Return [x, y] of the center of cell containing provided text 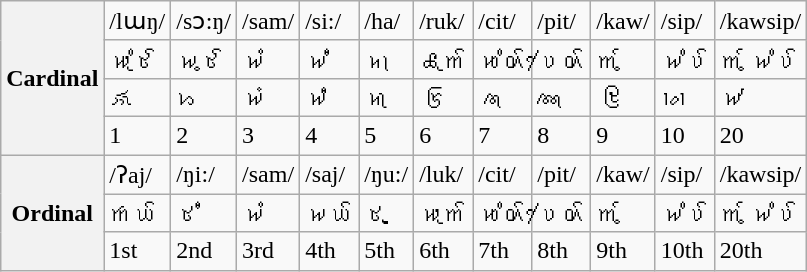
5 [386, 135]
1 [138, 135]
7th [502, 251]
10 [684, 135]
𑜳 [268, 97]
𑜶 [444, 97]
Cardinal [52, 78]
/luk/ [444, 174]
𑜍𑜤𑜀𑜫 [444, 59]
8th [562, 251]
𑜲 [204, 97]
/ʔaj/ [138, 174]
4 [330, 135]
/ha/ [386, 21]
/ŋi:/ [204, 174]
𑜎𑜢𑜤𑜂𑜫 [138, 59]
𑜺 [684, 97]
20th [760, 251]
𑜱 [138, 97]
/ruk/ [444, 21]
6 [444, 135]
3rd [268, 251]
9 [623, 135]
𑜵 [386, 97]
/si:/ [330, 21]
𑜒𑜊𑜫 [138, 213]
𑜸 [562, 97]
5th [386, 251]
1st [138, 251]
Ordinal [52, 212]
𑜷 [502, 97]
𑜑𑜡 [386, 59]
8 [562, 135]
𑜏𑜨𑜂𑜫 [204, 59]
/sɔ:ŋ/ [204, 21]
𑜏𑜊𑜫 [330, 213]
𑜏𑜣 [330, 59]
2nd [204, 251]
/lɯŋ/ [138, 21]
3 [268, 135]
2 [204, 135]
7 [502, 135]
/saj/ [330, 174]
10th [684, 251]
6th [444, 251]
9th [623, 251]
𑜂𑜥 [386, 213]
20 [760, 135]
𑜂𑜣 [204, 213]
𑜴 [330, 97]
𑜎𑜤𑜀𑜫 [444, 213]
𑜻 [760, 97]
4th [330, 251]
𑜹 [623, 97]
/ŋu:/ [386, 174]
